Find where the given text appears and provide that cell's center as (X, Y) coordinate. 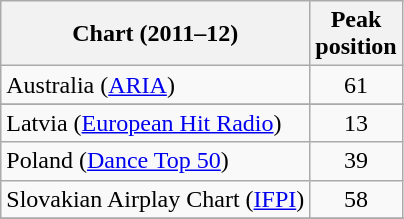
13 (356, 123)
61 (356, 85)
Chart (2011–12) (156, 34)
Latvia (European Hit Radio) (156, 123)
Australia (ARIA) (156, 85)
Slovakian Airplay Chart (IFPI) (156, 199)
39 (356, 161)
58 (356, 199)
Poland (Dance Top 50) (156, 161)
Peakposition (356, 34)
